Capture the cell that displays the provided text and extract its [X, Y] central coordinate. 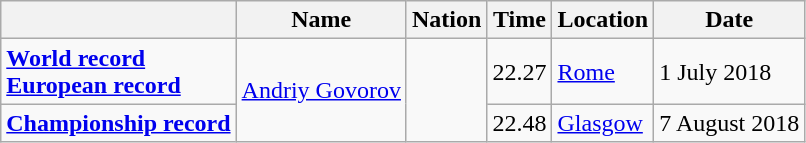
1 July 2018 [730, 72]
World recordEuropean record [118, 72]
Championship record [118, 123]
Glasgow [603, 123]
22.48 [520, 123]
Andriy Govorov [321, 90]
Name [321, 20]
Rome [603, 72]
Location [603, 20]
Time [520, 20]
Nation [446, 20]
7 August 2018 [730, 123]
22.27 [520, 72]
Date [730, 20]
